Extract the [x, y] coordinate from the center of the cell holding the provided text.  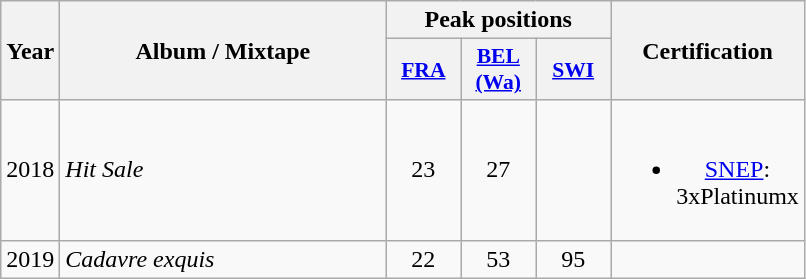
22 [424, 259]
2019 [30, 259]
53 [498, 259]
23 [424, 170]
95 [574, 259]
SNEP: 3xPlatinumx [708, 170]
Hit Sale [223, 170]
Year [30, 50]
SWI [574, 70]
Peak positions [498, 20]
Album / Mixtape [223, 50]
BEL (Wa) [498, 70]
2018 [30, 170]
27 [498, 170]
Certification [708, 50]
Cadavre exquis [223, 259]
FRA [424, 70]
